Detect which cell encompasses the target text, then output its [X, Y] center coordinate. 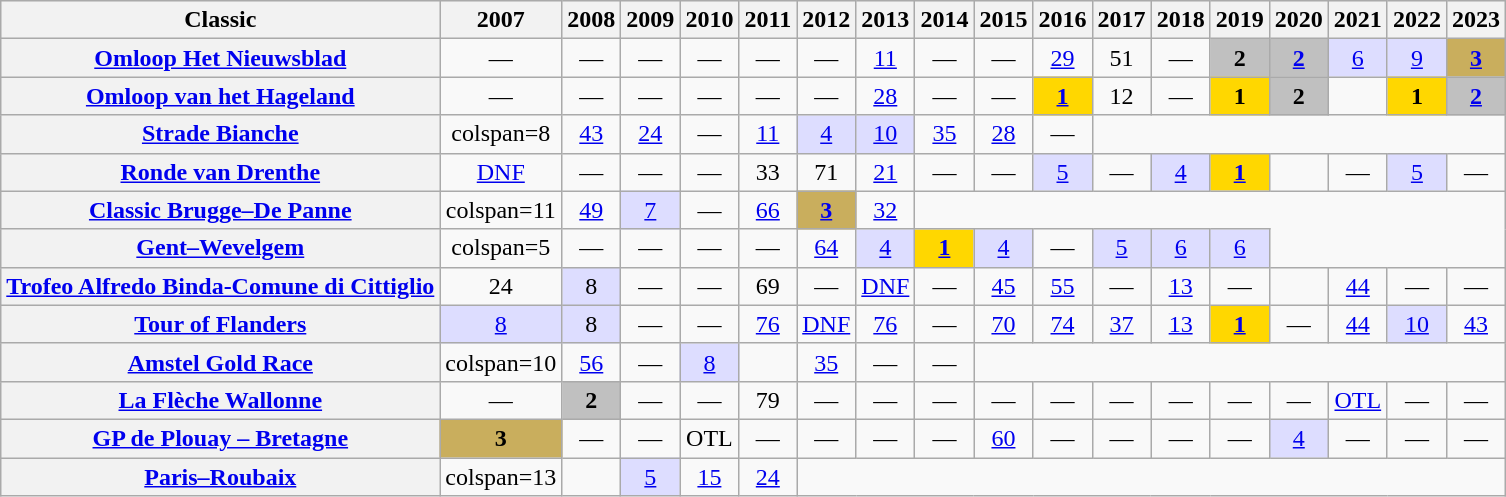
2020 [1298, 20]
2010 [710, 20]
9 [1416, 58]
Ronde van Drenthe [220, 172]
colspan=10 [501, 362]
71 [826, 172]
7 [650, 210]
64 [826, 248]
2018 [1180, 20]
2008 [592, 20]
2012 [826, 20]
12 [1122, 96]
2017 [1122, 20]
66 [768, 210]
74 [1062, 324]
Classic [220, 20]
70 [1004, 324]
colspan=11 [501, 210]
Tour of Flanders [220, 324]
69 [768, 286]
56 [592, 362]
21 [886, 172]
Trofeo Alfredo Binda-Comune di Cittiglio [220, 286]
GP de Plouay – Bretagne [220, 438]
2013 [886, 20]
Gent–Wevelgem [220, 248]
29 [1062, 58]
2022 [1416, 20]
colspan=5 [501, 248]
60 [1004, 438]
Paris–Roubaix [220, 477]
32 [886, 210]
Omloop van het Hageland [220, 96]
Strade Bianche [220, 134]
colspan=8 [501, 134]
2011 [768, 20]
51 [1122, 58]
15 [710, 477]
Amstel Gold Race [220, 362]
55 [1062, 286]
2016 [1062, 20]
Classic Brugge–De Panne [220, 210]
79 [768, 400]
2023 [1476, 20]
45 [1004, 286]
37 [1122, 324]
2019 [1240, 20]
33 [768, 172]
2015 [1004, 20]
2021 [1358, 20]
colspan=13 [501, 477]
Omloop Het Nieuwsblad [220, 58]
La Flèche Wallonne [220, 400]
2009 [650, 20]
2007 [501, 20]
2014 [944, 20]
49 [592, 210]
